Search for the cell housing the specified text and yield its [x, y] center coordinate. 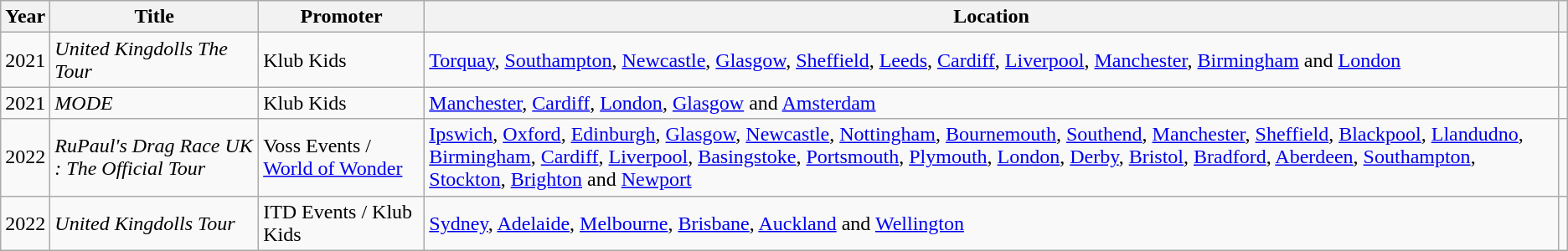
Sydney, Adelaide, Melbourne, Brisbane, Auckland and Wellington [992, 223]
United Kingdolls The Tour [154, 60]
Location [992, 17]
United Kingdolls Tour [154, 223]
Manchester, Cardiff, London, Glasgow and Amsterdam [992, 103]
RuPaul's Drag Race UK : The Official Tour [154, 157]
Promoter [342, 17]
MODE [154, 103]
Voss Events / World of Wonder [342, 157]
Title [154, 17]
ITD Events / Klub Kids [342, 223]
Year [25, 17]
Torquay, Southampton, Newcastle, Glasgow, Sheffield, Leeds, Cardiff, Liverpool, Manchester, Birmingham and London [992, 60]
